For the text-containing cell, return its midpoint in (X, Y) coordinate format. 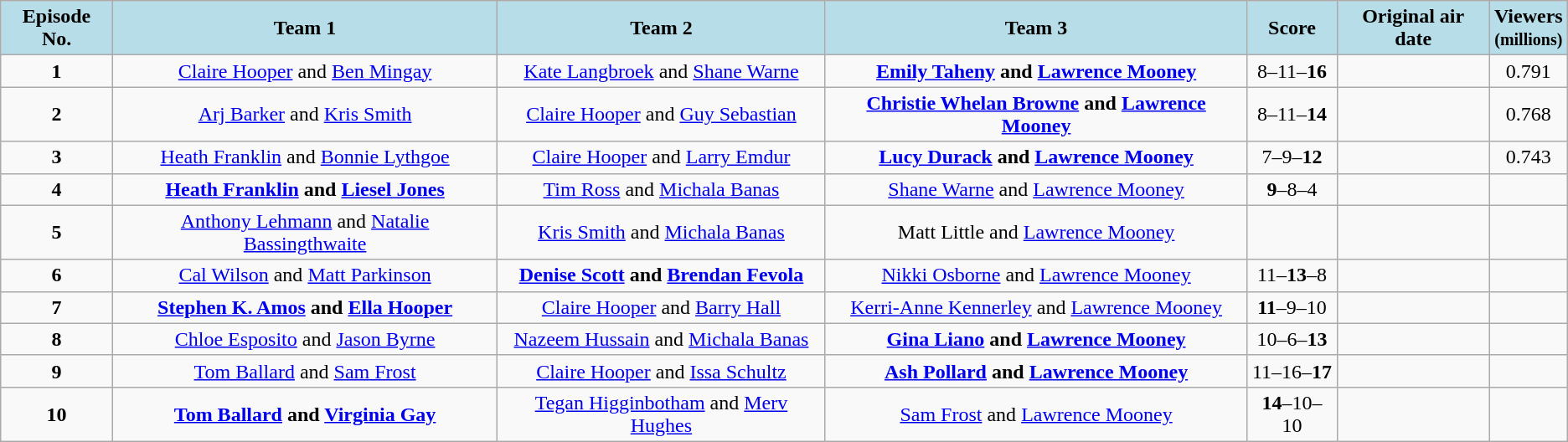
0.768 (1528, 114)
Kerri-Anne Kennerley and Lawrence Mooney (1036, 307)
Nazeem Hussain and Michala Banas (662, 339)
0.743 (1528, 157)
11–9–10 (1292, 307)
8–11–14 (1292, 114)
Sam Frost and Lawrence Mooney (1036, 414)
Chloe Esposito and Jason Byrne (305, 339)
Ash Pollard and Lawrence Mooney (1036, 371)
11–13–8 (1292, 275)
3 (57, 157)
Tegan Higginbotham and Merv Hughes (662, 414)
Cal Wilson and Matt Parkinson (305, 275)
0.791 (1528, 71)
Team 3 (1036, 28)
Team 1 (305, 28)
Claire Hooper and Guy Sebastian (662, 114)
1 (57, 71)
Original air date (1413, 28)
Kris Smith and Michala Banas (662, 233)
Tom Ballard and Virginia Gay (305, 414)
10 (57, 414)
8 (57, 339)
Heath Franklin and Liesel Jones (305, 189)
Lucy Durack and Lawrence Mooney (1036, 157)
Denise Scott and Brendan Fevola (662, 275)
Claire Hooper and Ben Mingay (305, 71)
4 (57, 189)
Emily Taheny and Lawrence Mooney (1036, 71)
Claire Hooper and Issa Schultz (662, 371)
Score (1292, 28)
Shane Warne and Lawrence Mooney (1036, 189)
Team 2 (662, 28)
9 (57, 371)
6 (57, 275)
Heath Franklin and Bonnie Lythgoe (305, 157)
Anthony Lehmann and Natalie Bassingthwaite (305, 233)
Kate Langbroek and Shane Warne (662, 71)
Tim Ross and Michala Banas (662, 189)
9–8–4 (1292, 189)
2 (57, 114)
7–9–12 (1292, 157)
Matt Little and Lawrence Mooney (1036, 233)
Nikki Osborne and Lawrence Mooney (1036, 275)
5 (57, 233)
8–11–16 (1292, 71)
Arj Barker and Kris Smith (305, 114)
Viewers (millions) (1528, 28)
Episode No. (57, 28)
Gina Liano and Lawrence Mooney (1036, 339)
14–10–10 (1292, 414)
Tom Ballard and Sam Frost (305, 371)
Christie Whelan Browne and Lawrence Mooney (1036, 114)
Claire Hooper and Barry Hall (662, 307)
7 (57, 307)
10–6–13 (1292, 339)
Stephen K. Amos and Ella Hooper (305, 307)
Claire Hooper and Larry Emdur (662, 157)
11–16–17 (1292, 371)
